Return [x, y] of the center of cell containing provided text 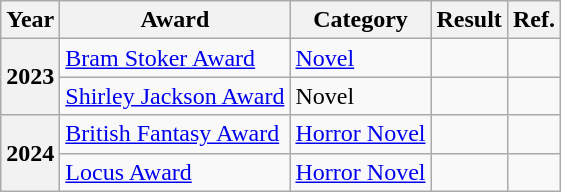
Ref. [534, 20]
Year [30, 20]
2024 [30, 153]
Category [360, 20]
Result [469, 20]
Bram Stoker Award [175, 58]
2023 [30, 77]
Locus Award [175, 172]
Shirley Jackson Award [175, 96]
Award [175, 20]
British Fantasy Award [175, 134]
